Search for the cell housing the specified text and yield its [X, Y] center coordinate. 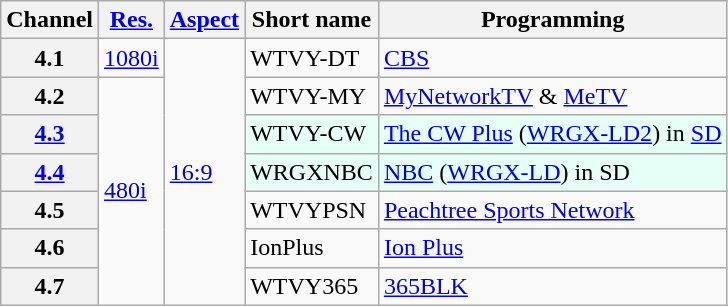
4.1 [50, 58]
480i [132, 191]
Peachtree Sports Network [552, 210]
WTVY-CW [312, 134]
MyNetworkTV & MeTV [552, 96]
4.5 [50, 210]
WTVY-MY [312, 96]
365BLK [552, 286]
Programming [552, 20]
NBC (WRGX-LD) in SD [552, 172]
WTVY-DT [312, 58]
Ion Plus [552, 248]
4.3 [50, 134]
IonPlus [312, 248]
WTVY365 [312, 286]
4.6 [50, 248]
Res. [132, 20]
Channel [50, 20]
4.4 [50, 172]
4.2 [50, 96]
WRGXNBC [312, 172]
Aspect [204, 20]
1080i [132, 58]
Short name [312, 20]
CBS [552, 58]
16:9 [204, 172]
The CW Plus (WRGX-LD2) in SD [552, 134]
4.7 [50, 286]
WTVYPSN [312, 210]
